Pinpoint the cell where the given text exists, returning its [x, y] midpoint coordinate. 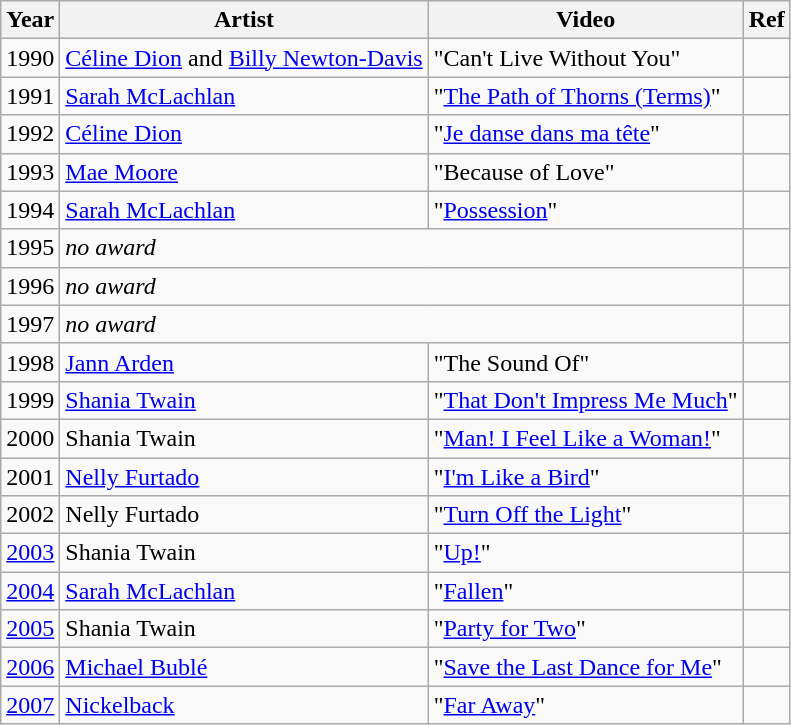
"Fallen" [586, 591]
2003 [30, 553]
1990 [30, 58]
2002 [30, 515]
"Je danse dans ma tête" [586, 134]
Year [30, 20]
Michael Bublé [244, 667]
1994 [30, 210]
1992 [30, 134]
"Can't Live Without You" [586, 58]
"Party for Two" [586, 629]
"That Don't Impress Me Much" [586, 400]
1998 [30, 362]
1993 [30, 172]
"Turn Off the Light" [586, 515]
1999 [30, 400]
2006 [30, 667]
"Man! I Feel Like a Woman!" [586, 438]
2005 [30, 629]
1995 [30, 248]
2001 [30, 477]
"I'm Like a Bird" [586, 477]
1991 [30, 96]
2004 [30, 591]
Ref [766, 20]
Nickelback [244, 705]
Artist [244, 20]
1997 [30, 324]
Mae Moore [244, 172]
"Far Away" [586, 705]
Jann Arden [244, 362]
2007 [30, 705]
"Because of Love" [586, 172]
1996 [30, 286]
Céline Dion and Billy Newton-Davis [244, 58]
Video [586, 20]
"Save the Last Dance for Me" [586, 667]
2000 [30, 438]
"Up!" [586, 553]
"The Path of Thorns (Terms)" [586, 96]
"Possession" [586, 210]
Céline Dion [244, 134]
"The Sound Of" [586, 362]
